Scan for the cell matching the given text and deliver its [X, Y] coordinate at center. 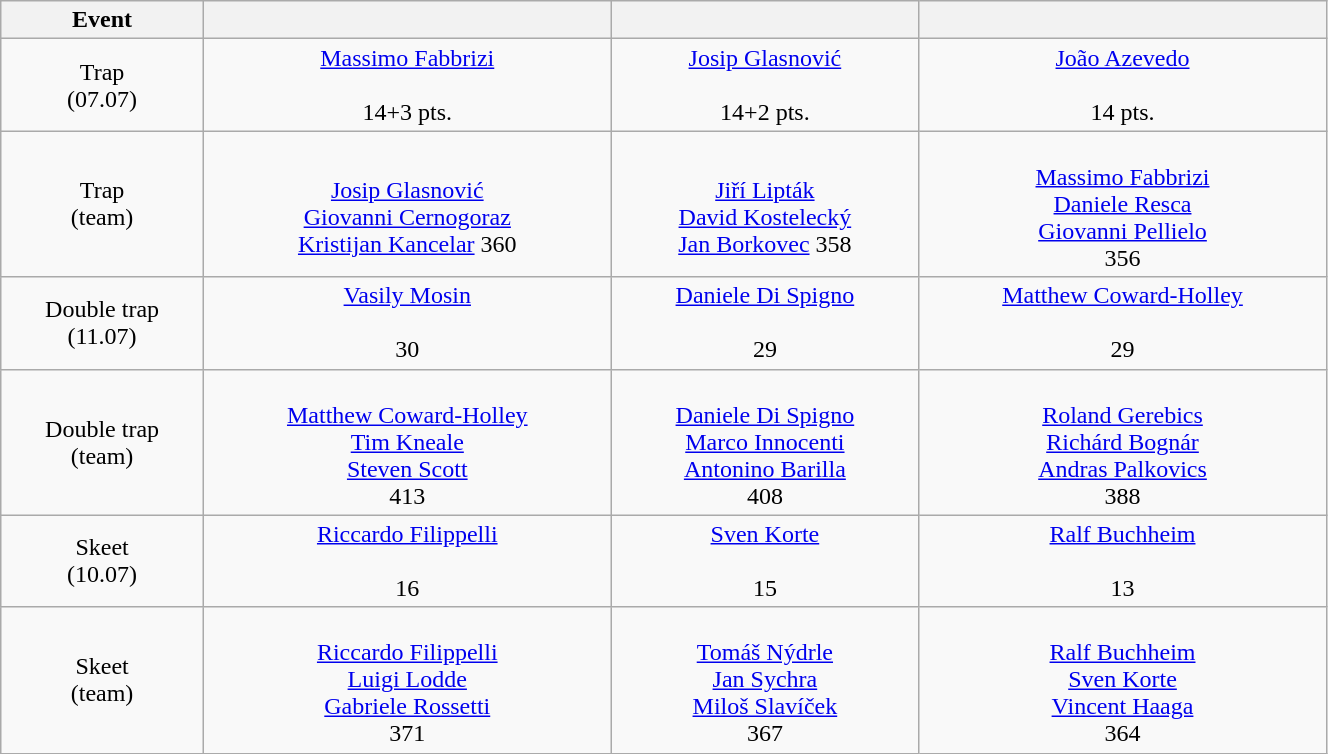
Daniele Di Spigno 29 [764, 323]
Jiří LiptákDavid KosteleckýJan Borkovec 358 [764, 204]
João Azevedo 14 pts. [1123, 85]
Riccardo Filippelli 16 [407, 561]
Sven Korte 15 [764, 561]
Ralf BuchheimSven KorteVincent Haaga 364 [1123, 680]
Event [102, 20]
Massimo Fabbrizi 14+3 pts. [407, 85]
Ralf Buchheim 13 [1123, 561]
Trap (07.07) [102, 85]
Vasily Mosin 30 [407, 323]
Matthew Coward-Holley 29 [1123, 323]
Roland GerebicsRichárd BognárAndras Palkovics 388 [1123, 442]
Daniele Di SpignoMarco InnocentiAntonino Barilla 408 [764, 442]
Skeet (10.07) [102, 561]
Double trap (team) [102, 442]
Riccardo FilippelliLuigi LoddeGabriele Rossetti 371 [407, 680]
Skeet (team) [102, 680]
Josip Glasnović 14+2 pts. [764, 85]
Josip GlasnovićGiovanni CernogorazKristijan Kancelar 360 [407, 204]
Tomáš NýdrleJan SychraMiloš Slavíček 367 [764, 680]
Massimo FabbriziDaniele RescaGiovanni Pellielo 356 [1123, 204]
Double trap (11.07) [102, 323]
Matthew Coward-HolleyTim KnealeSteven Scott 413 [407, 442]
Trap (team) [102, 204]
